Identify which cell holds the provided text, then report its [x, y] central coordinate. 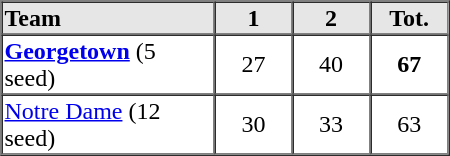
Team [108, 18]
Georgetown (5 seed) [108, 64]
Tot. [410, 18]
2 [331, 18]
27 [254, 64]
1 [254, 18]
40 [331, 64]
63 [410, 124]
67 [410, 64]
30 [254, 124]
Notre Dame (12 seed) [108, 124]
33 [331, 124]
